From the cell containing the given text, extract its center point as (X, Y) coordinate. 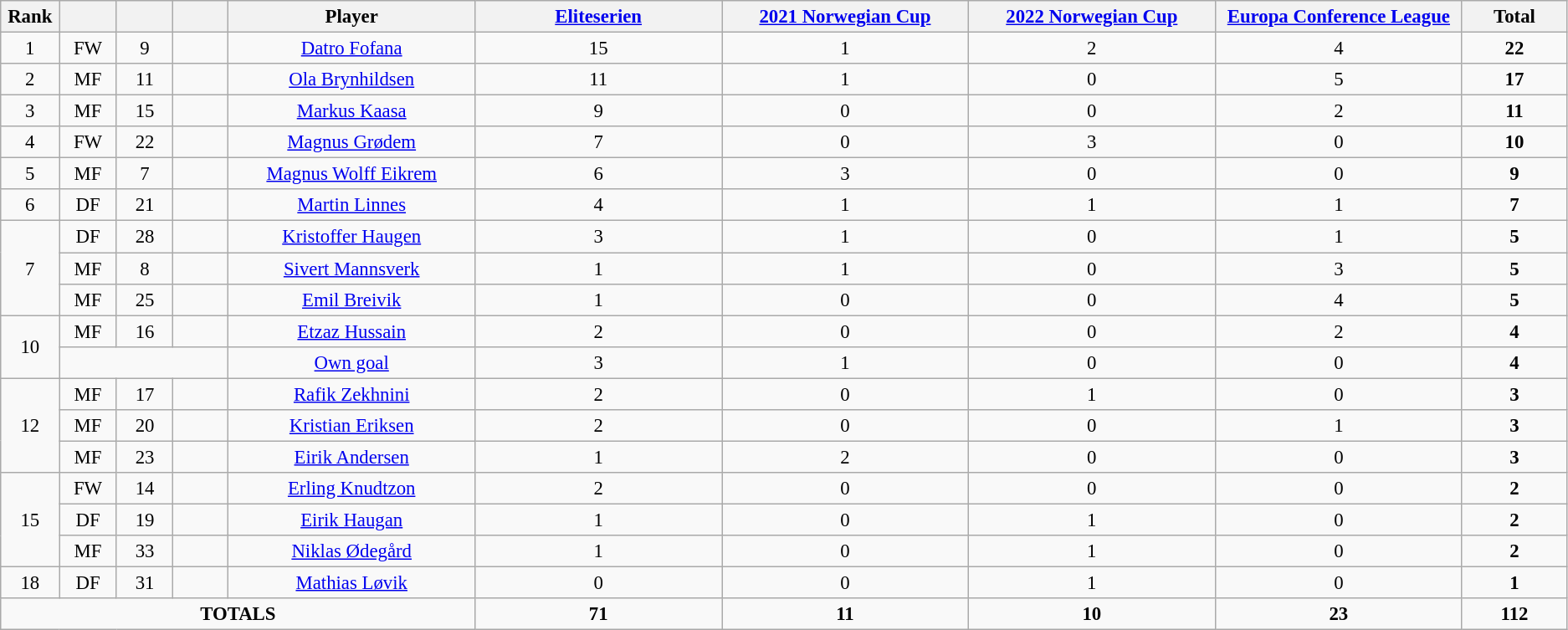
Erling Knudtzon (351, 489)
TOTALS (238, 614)
8 (145, 269)
Mathias Løvik (351, 583)
Eliteserien (599, 17)
Etzaz Hussain (351, 331)
16 (145, 331)
33 (145, 551)
Niklas Ødegård (351, 551)
2021 Norwegian Cup (845, 17)
Own goal (351, 362)
31 (145, 583)
18 (30, 583)
Magnus Wolff Eikrem (351, 174)
71 (599, 614)
21 (145, 205)
Total (1514, 17)
Sivert Mannsverk (351, 269)
Eirik Andersen (351, 457)
Emil Breivik (351, 300)
28 (145, 237)
19 (145, 520)
112 (1514, 614)
Rafik Zekhnini (351, 394)
Markus Kaasa (351, 111)
Datro Fofana (351, 49)
Ola Brynhildsen (351, 79)
2022 Norwegian Cup (1091, 17)
Kristoffer Haugen (351, 237)
Kristian Eriksen (351, 426)
Rank (30, 17)
12 (30, 425)
Europa Conference League (1339, 17)
Player (351, 17)
Martin Linnes (351, 205)
14 (145, 489)
25 (145, 300)
Eirik Haugan (351, 520)
Magnus Grødem (351, 142)
20 (145, 426)
